Determine the [x, y] coordinate at the center of the cell enclosing the given text.  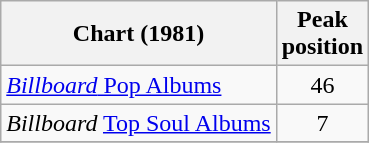
Chart (1981) [138, 34]
Billboard Pop Albums [138, 85]
Billboard Top Soul Albums [138, 123]
Peakposition [322, 34]
46 [322, 85]
7 [322, 123]
